Extract the [X, Y] coordinate from the center of the cell holding the provided text.  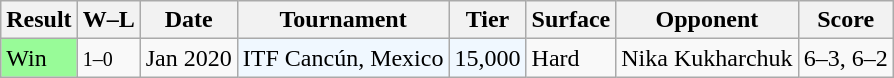
1–0 [108, 58]
Result [39, 20]
15,000 [488, 58]
Surface [571, 20]
Date [188, 20]
Tier [488, 20]
Nika Kukharchuk [707, 58]
Win [39, 58]
6–3, 6–2 [846, 58]
W–L [108, 20]
Opponent [707, 20]
Jan 2020 [188, 58]
ITF Cancún, Mexico [343, 58]
Hard [571, 58]
Tournament [343, 20]
Score [846, 20]
